Return (x, y) of the center of cell containing provided text 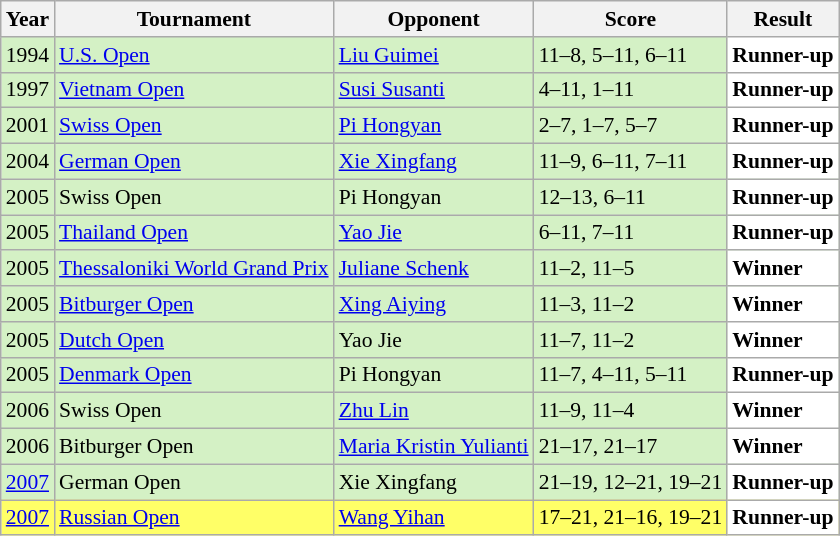
Vietnam Open (194, 90)
11–9, 11–4 (631, 411)
11–7, 11–2 (631, 340)
2001 (28, 126)
Denmark Open (194, 375)
21–19, 12–21, 19–21 (631, 482)
Zhu Lin (434, 411)
Liu Guimei (434, 55)
Tournament (194, 19)
Opponent (434, 19)
11–7, 4–11, 5–11 (631, 375)
Maria Kristin Yulianti (434, 447)
1997 (28, 90)
2–7, 1–7, 5–7 (631, 126)
6–11, 7–11 (631, 233)
1994 (28, 55)
21–17, 21–17 (631, 447)
11–3, 11–2 (631, 304)
Score (631, 19)
11–9, 6–11, 7–11 (631, 162)
Wang Yihan (434, 518)
Susi Susanti (434, 90)
U.S. Open (194, 55)
Thailand Open (194, 233)
Juliane Schenk (434, 269)
11–8, 5–11, 6–11 (631, 55)
17–21, 21–16, 19–21 (631, 518)
12–13, 6–11 (631, 197)
Xing Aiying (434, 304)
11–2, 11–5 (631, 269)
Result (782, 19)
Russian Open (194, 518)
Dutch Open (194, 340)
Year (28, 19)
Thessaloniki World Grand Prix (194, 269)
4–11, 1–11 (631, 90)
2004 (28, 162)
